Output the [X, Y] coordinate of the center of the cell containing the given text.  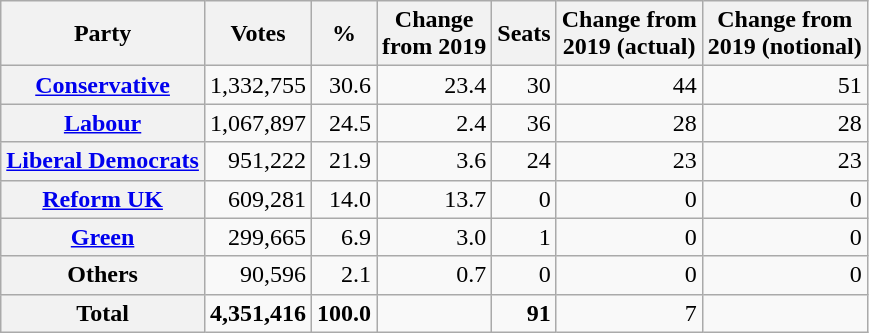
Conservative [103, 85]
951,222 [258, 161]
Change from2019 (notional) [784, 34]
44 [629, 85]
91 [524, 313]
23.4 [434, 85]
13.7 [434, 199]
609,281 [258, 199]
Changefrom 2019 [434, 34]
Total [103, 313]
1,067,897 [258, 123]
51 [784, 85]
Reform UK [103, 199]
24 [524, 161]
Others [103, 275]
7 [629, 313]
Party [103, 34]
3.6 [434, 161]
Seats [524, 34]
Labour [103, 123]
30.6 [344, 85]
2.1 [344, 275]
% [344, 34]
36 [524, 123]
1,332,755 [258, 85]
0.7 [434, 275]
6.9 [344, 237]
299,665 [258, 237]
100.0 [344, 313]
Green [103, 237]
21.9 [344, 161]
2.4 [434, 123]
Votes [258, 34]
Liberal Democrats [103, 161]
24.5 [344, 123]
30 [524, 85]
Change from2019 (actual) [629, 34]
3.0 [434, 237]
14.0 [344, 199]
4,351,416 [258, 313]
1 [524, 237]
90,596 [258, 275]
